Return (x, y) of the center of cell containing provided text 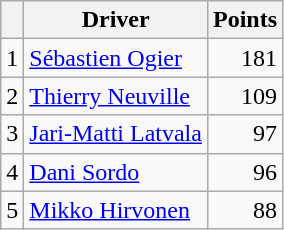
Thierry Neuville (116, 96)
Mikko Hirvonen (116, 210)
4 (12, 172)
Jari-Matti Latvala (116, 134)
1 (12, 58)
Points (244, 20)
97 (244, 134)
181 (244, 58)
Driver (116, 20)
Sébastien Ogier (116, 58)
Dani Sordo (116, 172)
3 (12, 134)
2 (12, 96)
5 (12, 210)
109 (244, 96)
88 (244, 210)
96 (244, 172)
